Provide the [X, Y] coordinate of the cell's center where the given text is located.  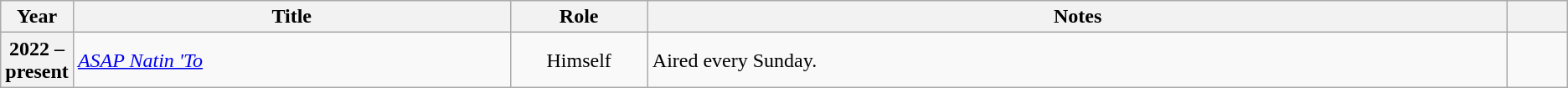
Year [37, 17]
Aired every Sunday. [1077, 60]
Himself [579, 60]
ASAP Natin 'To [291, 60]
Title [291, 17]
Notes [1077, 17]
2022 – present [37, 60]
Role [579, 17]
